Scan for the cell matching the given text and deliver its (x, y) coordinate at center. 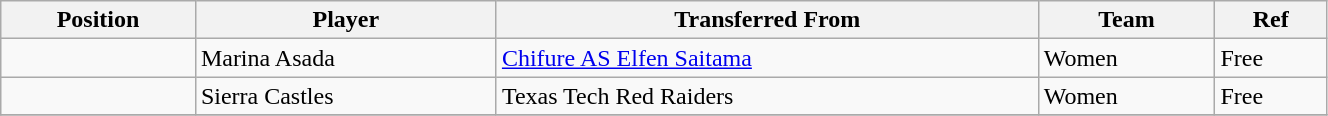
Ref (1271, 20)
Team (1126, 20)
Transferred From (767, 20)
Player (346, 20)
Chifure AS Elfen Saitama (767, 58)
Marina Asada (346, 58)
Position (98, 20)
Sierra Castles (346, 96)
Texas Tech Red Raiders (767, 96)
